From the cell containing the given text, extract its center point as (X, Y) coordinate. 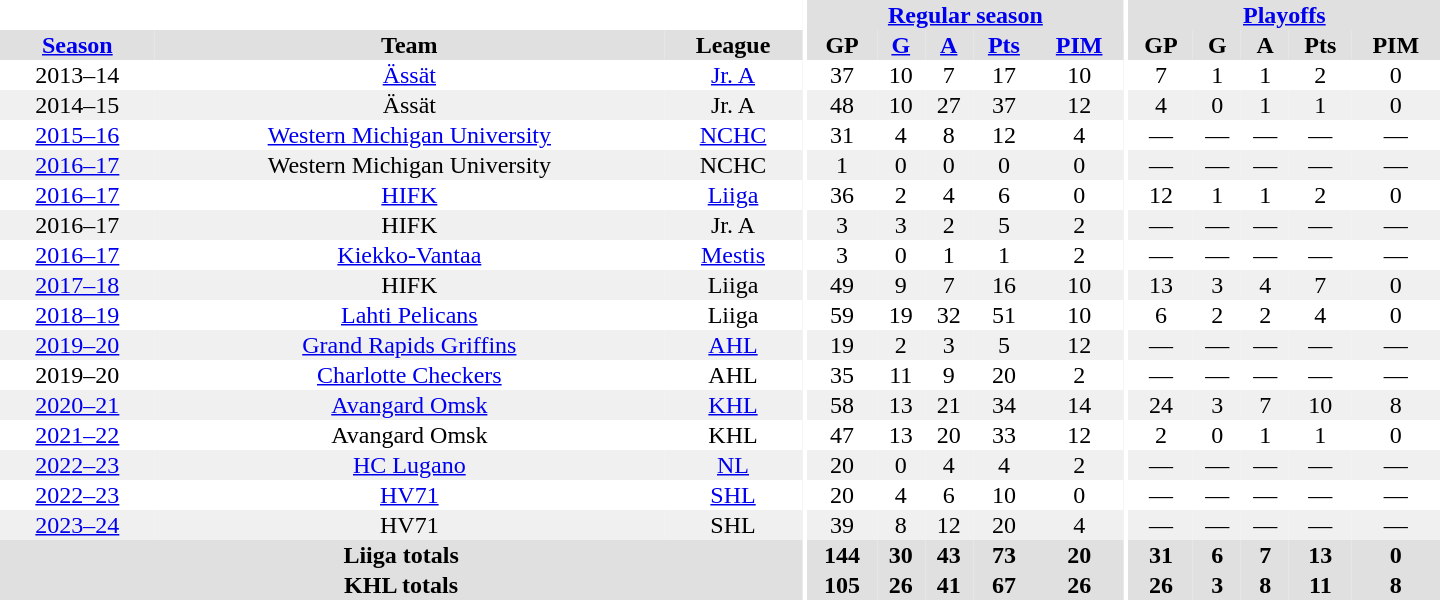
32 (949, 315)
Liiga totals (401, 555)
59 (842, 315)
47 (842, 435)
2014–15 (78, 105)
2017–18 (78, 285)
Regular season (965, 15)
39 (842, 525)
KHL totals (401, 585)
2013–14 (78, 75)
34 (1004, 405)
35 (842, 375)
Season (78, 45)
73 (1004, 555)
27 (949, 105)
33 (1004, 435)
Lahti Pelicans (410, 315)
144 (842, 555)
2023–24 (78, 525)
2021–22 (78, 435)
Team (410, 45)
2015–16 (78, 135)
51 (1004, 315)
41 (949, 585)
Mestis (733, 255)
24 (1162, 405)
21 (949, 405)
Playoffs (1284, 15)
14 (1079, 405)
17 (1004, 75)
43 (949, 555)
NL (733, 465)
67 (1004, 585)
2018–19 (78, 315)
36 (842, 195)
16 (1004, 285)
League (733, 45)
48 (842, 105)
2020–21 (78, 405)
58 (842, 405)
HC Lugano (410, 465)
49 (842, 285)
105 (842, 585)
Charlotte Checkers (410, 375)
Kiekko-Vantaa (410, 255)
30 (901, 555)
Grand Rapids Griffins (410, 345)
